Search for the cell housing the specified text and yield its [X, Y] center coordinate. 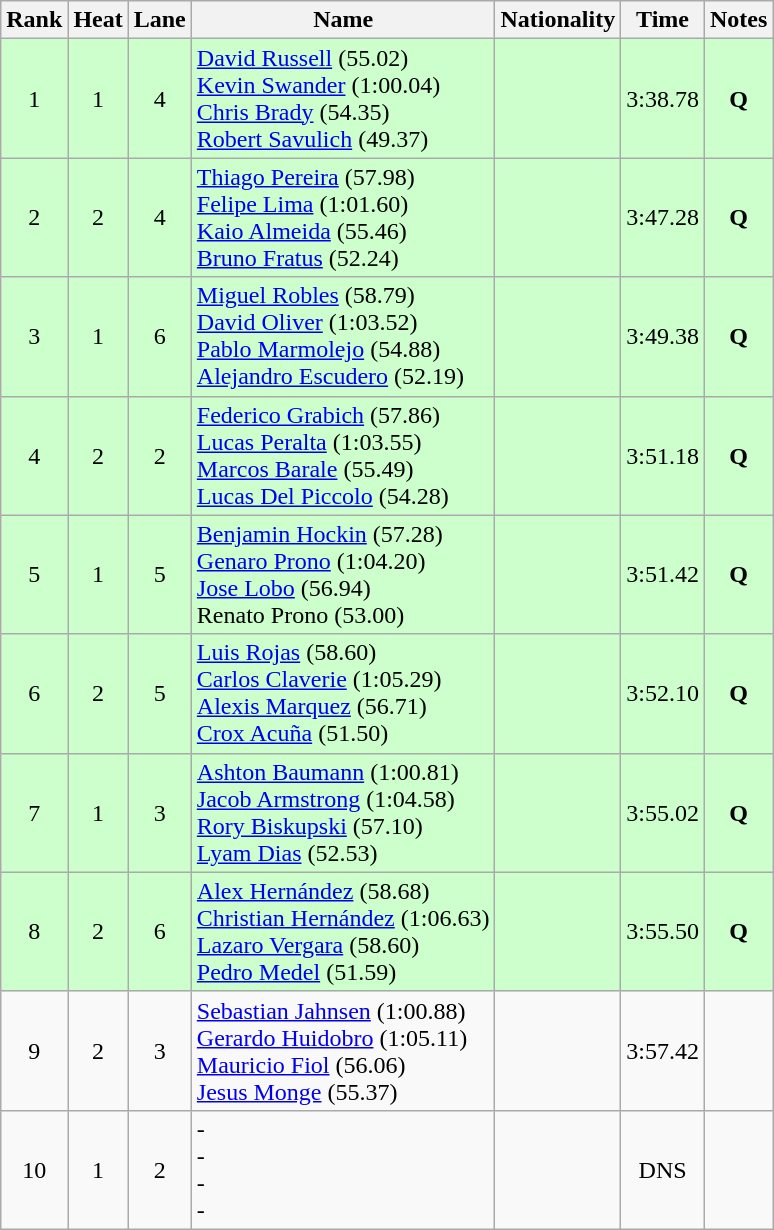
3:52.10 [663, 694]
Nationality [558, 20]
Notes [738, 20]
David Russell (55.02)Kevin Swander (1:00.04)Chris Brady (54.35)Robert Savulich (49.37) [343, 98]
DNS [663, 1170]
3:51.42 [663, 574]
3:55.02 [663, 812]
Time [663, 20]
8 [34, 932]
Federico Grabich (57.86)Lucas Peralta (1:03.55)Marcos Barale (55.49)Lucas Del Piccolo (54.28) [343, 456]
Heat [98, 20]
Name [343, 20]
3:55.50 [663, 932]
7 [34, 812]
Miguel Robles (58.79)David Oliver (1:03.52)Pablo Marmolejo (54.88)Alejandro Escudero (52.19) [343, 336]
10 [34, 1170]
Sebastian Jahnsen (1:00.88)Gerardo Huidobro (1:05.11)Mauricio Fiol (56.06)Jesus Monge (55.37) [343, 1050]
9 [34, 1050]
---- [343, 1170]
Alex Hernández (58.68)Christian Hernández (1:06.63)Lazaro Vergara (58.60)Pedro Medel (51.59) [343, 932]
3:57.42 [663, 1050]
3:38.78 [663, 98]
Thiago Pereira (57.98)Felipe Lima (1:01.60)Kaio Almeida (55.46)Bruno Fratus (52.24) [343, 218]
Lane [160, 20]
Rank [34, 20]
3:49.38 [663, 336]
Ashton Baumann (1:00.81)Jacob Armstrong (1:04.58)Rory Biskupski (57.10)Lyam Dias (52.53) [343, 812]
3:47.28 [663, 218]
Luis Rojas (58.60)Carlos Claverie (1:05.29)Alexis Marquez (56.71)Crox Acuña (51.50) [343, 694]
Benjamin Hockin (57.28)Genaro Prono (1:04.20)Jose Lobo (56.94)Renato Prono (53.00) [343, 574]
3:51.18 [663, 456]
